Scan for the cell matching the given text and deliver its (X, Y) coordinate at center. 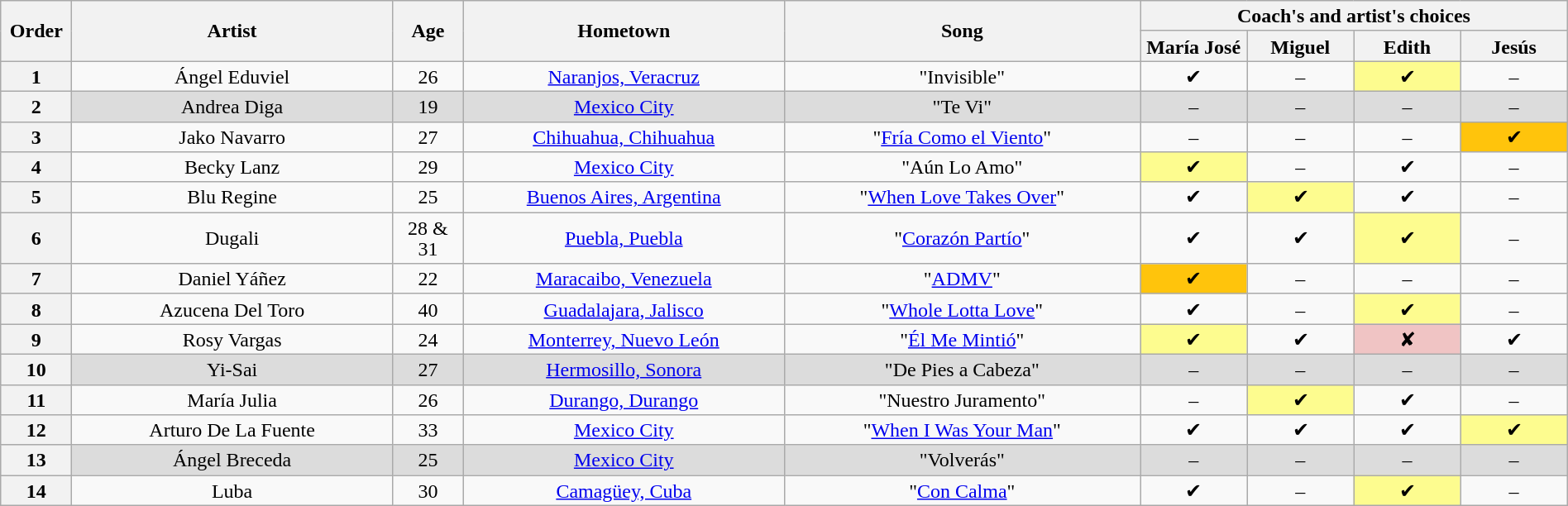
"Invisible" (963, 76)
Jesús (1513, 46)
Coach's and artist's choices (1355, 17)
33 (428, 430)
Jako Navarro (232, 137)
Andrea Diga (232, 106)
29 (428, 167)
"When I Was Your Man" (963, 430)
"Te Vi" (963, 106)
22 (428, 279)
3 (36, 137)
Age (428, 31)
Ángel Eduviel (232, 76)
"Corazón Partío" (963, 238)
Durango, Durango (624, 400)
Hermosillo, Sonora (624, 369)
9 (36, 339)
Becky Lanz (232, 167)
Puebla, Puebla (624, 238)
Ángel Breceda (232, 460)
María Julia (232, 400)
Edith (1408, 46)
13 (36, 460)
✘ (1408, 339)
Artist (232, 31)
Yi-Sai (232, 369)
6 (36, 238)
Guadalajara, Jalisco (624, 309)
"Fría Como el Viento" (963, 137)
24 (428, 339)
4 (36, 167)
12 (36, 430)
Azucena Del Toro (232, 309)
Song (963, 31)
"Aún Lo Amo" (963, 167)
"Él Me Mintió" (963, 339)
"Whole Lotta Love" (963, 309)
40 (428, 309)
1 (36, 76)
Blu Regine (232, 197)
Rosy Vargas (232, 339)
"Volverás" (963, 460)
2 (36, 106)
"De Pies a Cabeza" (963, 369)
Chihuahua, Chihuahua (624, 137)
10 (36, 369)
Hometown (624, 31)
Maracaibo, Venezuela (624, 279)
Naranjos, Veracruz (624, 76)
Order (36, 31)
"When Love Takes Over" (963, 197)
8 (36, 309)
Buenos Aires, Argentina (624, 197)
"ADMV" (963, 279)
Arturo De La Fuente (232, 430)
5 (36, 197)
7 (36, 279)
Daniel Yáñez (232, 279)
Camagüey, Cuba (624, 491)
Dugali (232, 238)
Monterrey, Nuevo León (624, 339)
28 & 31 (428, 238)
María José (1194, 46)
Miguel (1300, 46)
"Nuestro Juramento" (963, 400)
11 (36, 400)
19 (428, 106)
"Con Calma" (963, 491)
14 (36, 491)
30 (428, 491)
Luba (232, 491)
